Find where the given text appears and provide that cell's center as [x, y] coordinate. 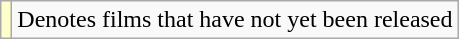
Denotes films that have not yet been released [235, 20]
